For the text-containing cell, return its midpoint in [x, y] coordinate format. 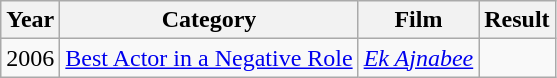
Best Actor in a Negative Role [209, 58]
Ek Ajnabee [418, 58]
Category [209, 20]
Result [517, 20]
Year [30, 20]
2006 [30, 58]
Film [418, 20]
